Detect which cell encompasses the target text, then output its (X, Y) center coordinate. 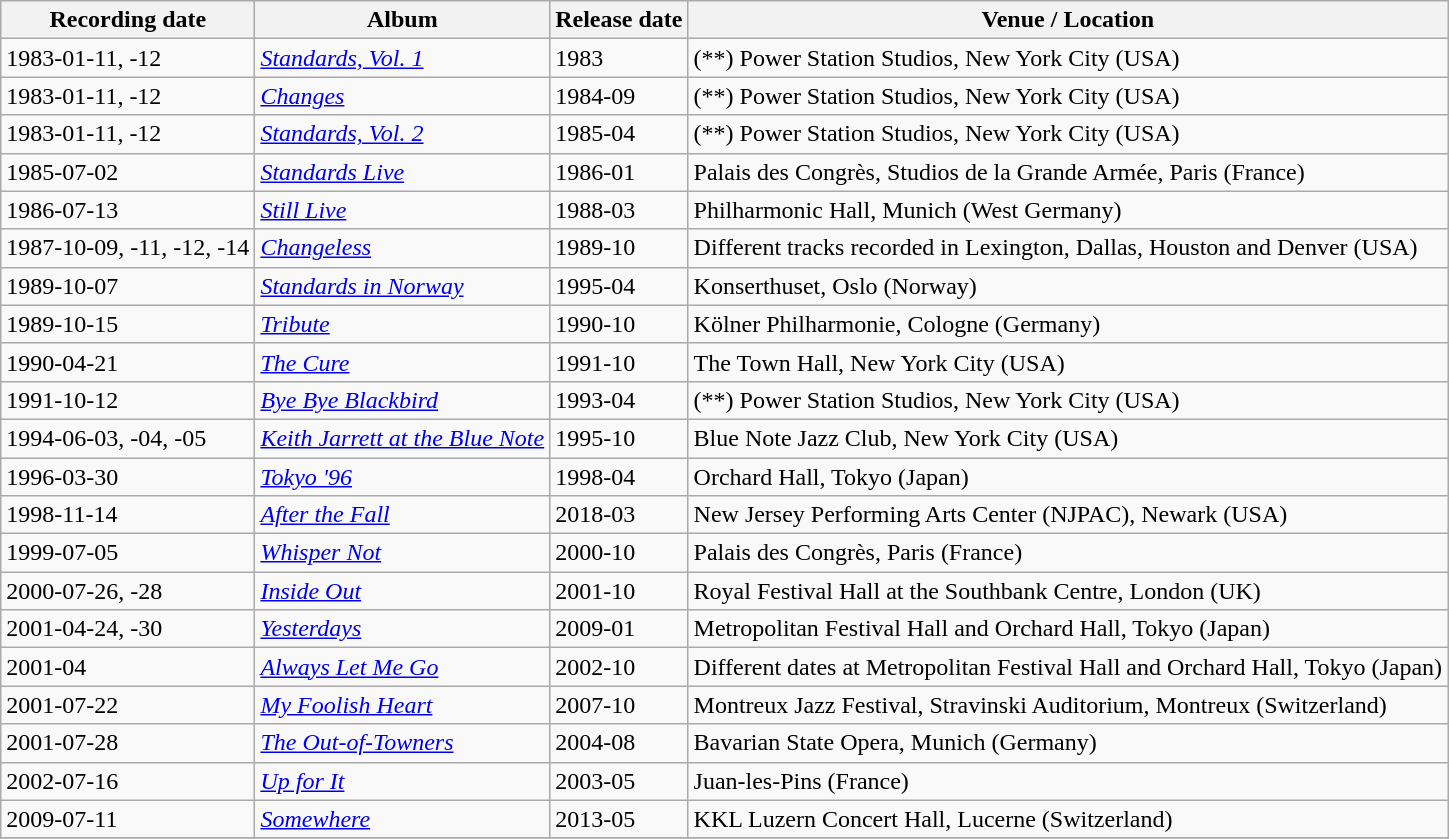
Philharmonic Hall, Munich (West Germany) (1068, 210)
2003-05 (619, 781)
2002-07-16 (128, 781)
Inside Out (402, 591)
2002-10 (619, 667)
1983 (619, 58)
1989-10-07 (128, 286)
2001-07-22 (128, 705)
1995-10 (619, 438)
Somewhere (402, 819)
Keith Jarrett at the Blue Note (402, 438)
Changes (402, 96)
KKL Luzern Concert Hall, Lucerne (Switzerland) (1068, 819)
1999-07-05 (128, 553)
2001-04-24, -30 (128, 629)
1998-11-14 (128, 515)
2007-10 (619, 705)
2001-07-28 (128, 743)
Blue Note Jazz Club, New York City (USA) (1068, 438)
1986-01 (619, 172)
1989-10-15 (128, 324)
Konserthuset, Oslo (Norway) (1068, 286)
1988-03 (619, 210)
Different tracks recorded in Lexington, Dallas, Houston and Denver (USA) (1068, 248)
Palais des Congrès, Paris (France) (1068, 553)
Bavarian State Opera, Munich (Germany) (1068, 743)
Standards, Vol. 1 (402, 58)
Changeless (402, 248)
2013-05 (619, 819)
The Cure (402, 362)
The Town Hall, New York City (USA) (1068, 362)
1994-06-03, -04, -05 (128, 438)
Bye Bye Blackbird (402, 400)
Recording date (128, 20)
1990-04-21 (128, 362)
Venue / Location (1068, 20)
The Out-of-Towners (402, 743)
Always Let Me Go (402, 667)
Yesterdays (402, 629)
1991-10-12 (128, 400)
Different dates at Metropolitan Festival Hall and Orchard Hall, Tokyo (Japan) (1068, 667)
2000-10 (619, 553)
Palais des Congrès, Studios de la Grande Armée, Paris (France) (1068, 172)
1987-10-09, -11, -12, -14 (128, 248)
Montreux Jazz Festival, Stravinski Auditorium, Montreux (Switzerland) (1068, 705)
Metropolitan Festival Hall and Orchard Hall, Tokyo (Japan) (1068, 629)
New Jersey Performing Arts Center (NJPAC), Newark (USA) (1068, 515)
1995-04 (619, 286)
2000-07-26, -28 (128, 591)
Up for It (402, 781)
2004-08 (619, 743)
1991-10 (619, 362)
Royal Festival Hall at the Southbank Centre, London (UK) (1068, 591)
Release date (619, 20)
1990-10 (619, 324)
2001-04 (128, 667)
1993-04 (619, 400)
Orchard Hall, Tokyo (Japan) (1068, 477)
2009-01 (619, 629)
2001-10 (619, 591)
Standards, Vol. 2 (402, 134)
Kölner Philharmonie, Cologne (Germany) (1068, 324)
Whisper Not (402, 553)
2018-03 (619, 515)
1998-04 (619, 477)
Standards Live (402, 172)
After the Fall (402, 515)
Juan-les-Pins (France) (1068, 781)
1996-03-30 (128, 477)
Standards in Norway (402, 286)
1986-07-13 (128, 210)
1989-10 (619, 248)
2009-07-11 (128, 819)
Still Live (402, 210)
1984-09 (619, 96)
1985-07-02 (128, 172)
1985-04 (619, 134)
Tribute (402, 324)
Tokyo '96 (402, 477)
My Foolish Heart (402, 705)
Album (402, 20)
